Search for the cell housing the specified text and yield its [X, Y] center coordinate. 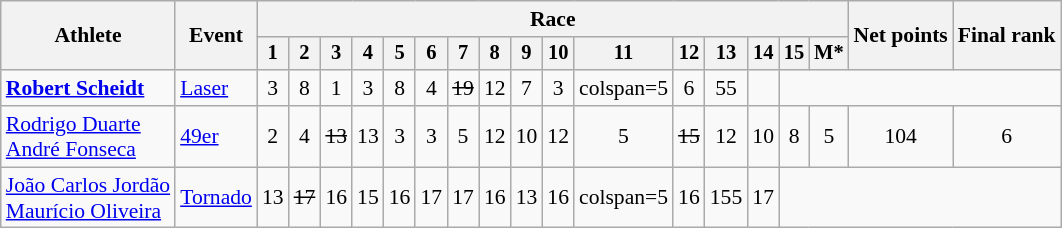
Final rank [1007, 36]
Rodrigo DuarteAndré Fonseca [88, 136]
104 [901, 136]
Laser [216, 88]
155 [726, 198]
14 [763, 54]
Net points [901, 36]
Race [553, 19]
Athlete [88, 36]
19 [463, 88]
M* [828, 54]
João Carlos JordãoMaurício Oliveira [88, 198]
49er [216, 136]
Event [216, 36]
11 [624, 54]
Tornado [216, 198]
55 [726, 88]
Robert Scheidt [88, 88]
9 [527, 54]
